Pinpoint the cell where the given text exists, returning its (x, y) midpoint coordinate. 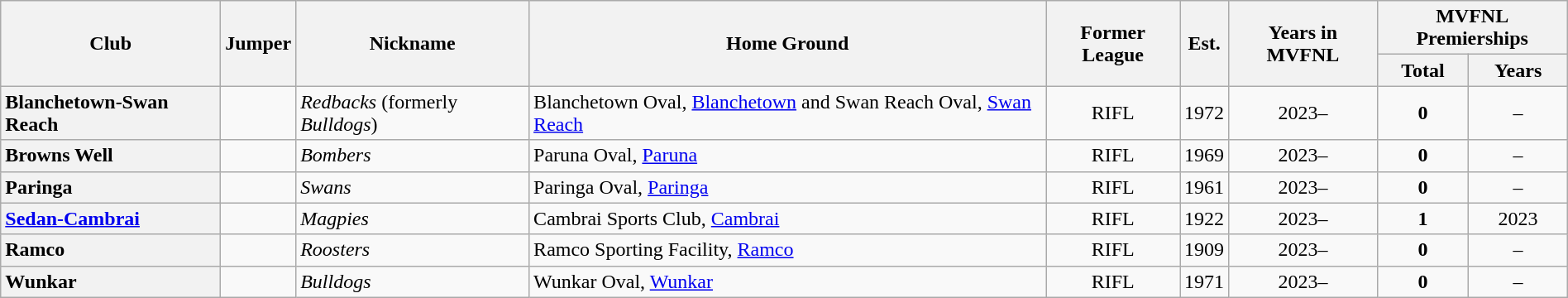
Blanchetown Oval, Blanchetown and Swan Reach Oval, Swan Reach (787, 113)
1961 (1204, 187)
1972 (1204, 113)
Total (1422, 70)
Bombers (413, 156)
Sedan-Cambrai (111, 219)
Ramco Sporting Facility, Ramco (787, 250)
Nickname (413, 43)
MVFNL Premierships (1472, 28)
Wunkar Oval, Wunkar (787, 281)
Roosters (413, 250)
Browns Well (111, 156)
Years in MVFNL (1303, 43)
Swans (413, 187)
Former League (1113, 43)
Paringa Oval, Paringa (787, 187)
1 (1422, 219)
Paringa (111, 187)
1971 (1204, 281)
1922 (1204, 219)
Ramco (111, 250)
1909 (1204, 250)
2023 (1518, 219)
Paruna Oval, Paruna (787, 156)
Est. (1204, 43)
Cambrai Sports Club, Cambrai (787, 219)
Years (1518, 70)
Magpies (413, 219)
Blanchetown-Swan Reach (111, 113)
Home Ground (787, 43)
Club (111, 43)
Redbacks (formerly Bulldogs) (413, 113)
1969 (1204, 156)
Wunkar (111, 281)
Bulldogs (413, 281)
Jumper (258, 43)
